Provide the (x, y) coordinate of the cell's center where the given text is located.  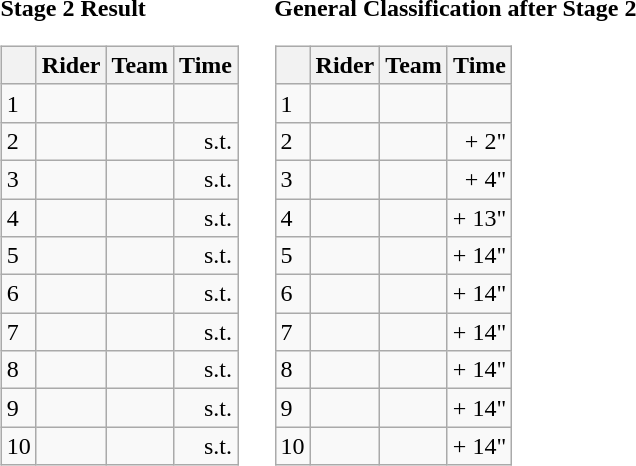
+ 13" (479, 217)
+ 2" (479, 141)
+ 4" (479, 179)
